Scan for the cell matching the given text and deliver its (X, Y) coordinate at center. 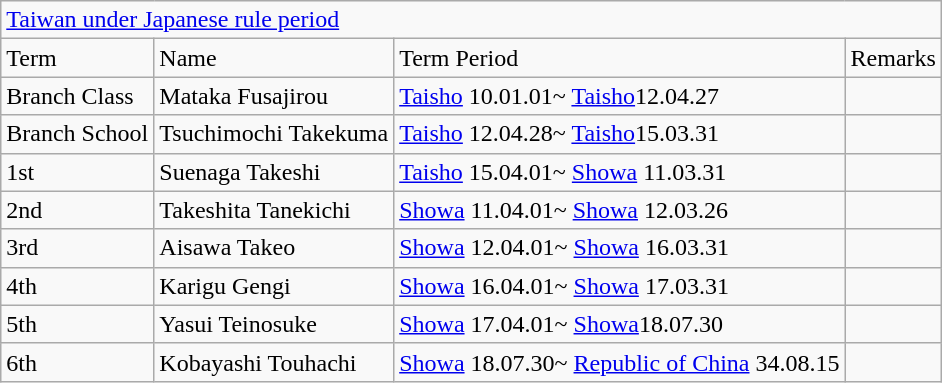
Taisho 15.04.01~ Showa 11.03.31 (620, 172)
Branch Class (78, 96)
Kobayashi Touhachi (274, 362)
Yasui Teinosuke (274, 324)
Taiwan under Japanese rule period (472, 20)
Term Period (620, 58)
3rd (78, 248)
Term (78, 58)
Showa 16.04.01~ Showa 17.03.31 (620, 286)
Mataka Fusajirou (274, 96)
2nd (78, 210)
Showa 11.04.01~ Showa 12.03.26 (620, 210)
4th (78, 286)
Branch School (78, 134)
Showa 12.04.01~ Showa 16.03.31 (620, 248)
Name (274, 58)
Taisho 10.01.01~ Taisho12.04.27 (620, 96)
Taisho 12.04.28~ Taisho15.03.31 (620, 134)
Karigu Gengi (274, 286)
Aisawa Takeo (274, 248)
6th (78, 362)
Suenaga Takeshi (274, 172)
Tsuchimochi Takekuma (274, 134)
5th (78, 324)
Takeshita Tanekichi (274, 210)
Showa 18.07.30~ Republic of China 34.08.15 (620, 362)
Showa 17.04.01~ Showa18.07.30 (620, 324)
1st (78, 172)
Remarks (893, 58)
